Capture the cell that displays the provided text and extract its [X, Y] central coordinate. 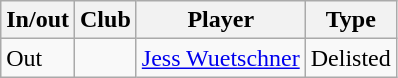
Jess Wuetschner [220, 58]
Out [38, 58]
In/out [38, 20]
Club [106, 20]
Player [220, 20]
Delisted [350, 58]
Type [350, 20]
